Scan for the cell matching the given text and deliver its (x, y) coordinate at center. 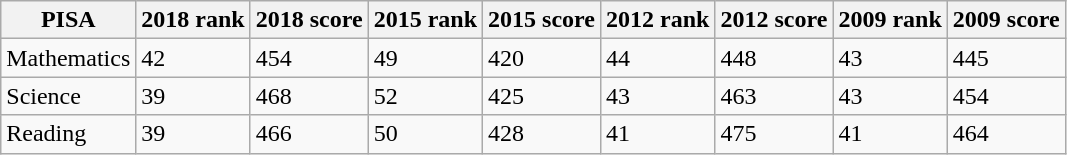
420 (542, 58)
2015 score (542, 20)
475 (774, 134)
49 (425, 58)
Mathematics (68, 58)
PISA (68, 20)
2018 score (309, 20)
2018 rank (193, 20)
44 (657, 58)
428 (542, 134)
463 (774, 96)
464 (1006, 134)
52 (425, 96)
2012 rank (657, 20)
Science (68, 96)
468 (309, 96)
2015 rank (425, 20)
42 (193, 58)
2009 rank (890, 20)
50 (425, 134)
448 (774, 58)
2009 score (1006, 20)
Reading (68, 134)
2012 score (774, 20)
466 (309, 134)
445 (1006, 58)
425 (542, 96)
